Determine the (x, y) coordinate at the center of the cell enclosing the given text.  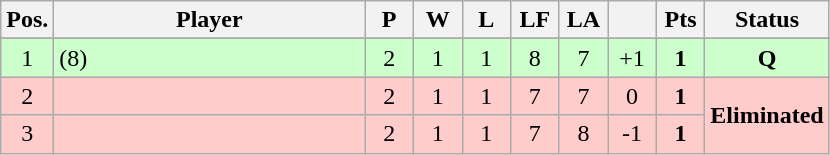
Q (767, 58)
Pts (680, 20)
L (486, 20)
3 (28, 134)
Pos. (28, 20)
P (390, 20)
Status (767, 20)
-1 (632, 134)
W (438, 20)
LF (536, 20)
Player (210, 20)
Eliminated (767, 115)
0 (632, 96)
+1 (632, 58)
(8) (210, 58)
LA (584, 20)
